Capture the cell that displays the provided text and extract its (X, Y) central coordinate. 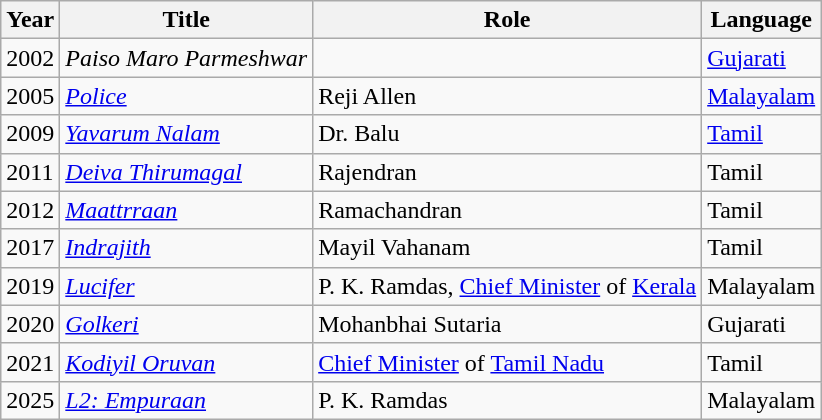
Rajendran (508, 172)
2020 (30, 324)
P. K. Ramdas (508, 400)
2021 (30, 362)
Chief Minister of Tamil Nadu (508, 362)
2011 (30, 172)
Reji Allen (508, 96)
Golkeri (186, 324)
2002 (30, 58)
Paiso Maro Parmeshwar (186, 58)
Ramachandran (508, 210)
Title (186, 20)
2019 (30, 286)
Mohanbhai Sutaria (508, 324)
2012 (30, 210)
Maattrraan (186, 210)
Mayil Vahanam (508, 248)
Kodiyil Oruvan (186, 362)
P. K. Ramdas, Chief Minister of Kerala (508, 286)
2009 (30, 134)
Yavarum Nalam (186, 134)
2025 (30, 400)
2005 (30, 96)
L2: Empuraan (186, 400)
2017 (30, 248)
Year (30, 20)
Dr. Balu (508, 134)
Role (508, 20)
Language (762, 20)
Indrajith (186, 248)
Police (186, 96)
Deiva Thirumagal (186, 172)
Lucifer (186, 286)
